Extract the [X, Y] coordinate from the center of the cell holding the provided text.  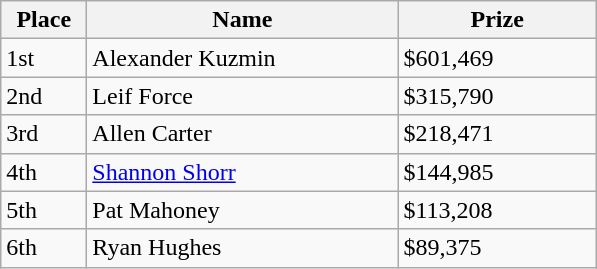
$144,985 [498, 172]
3rd [44, 134]
4th [44, 172]
$89,375 [498, 248]
$315,790 [498, 96]
Shannon Shorr [242, 172]
1st [44, 58]
$601,469 [498, 58]
Name [242, 20]
$218,471 [498, 134]
$113,208 [498, 210]
Pat Mahoney [242, 210]
Alexander Kuzmin [242, 58]
5th [44, 210]
Allen Carter [242, 134]
6th [44, 248]
Leif Force [242, 96]
Prize [498, 20]
Ryan Hughes [242, 248]
Place [44, 20]
2nd [44, 96]
